Extract the (x, y) coordinate from the center of the cell holding the provided text.  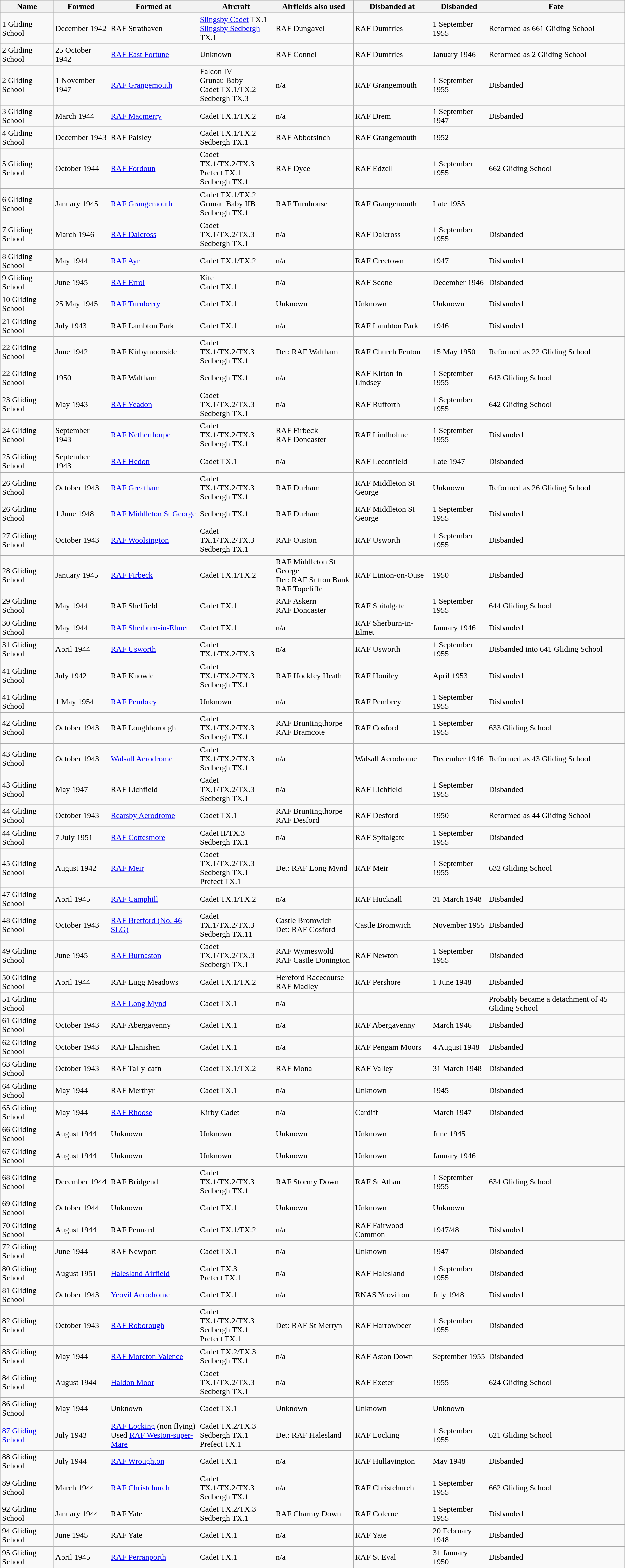
December 1944 (81, 1182)
83 Gliding School (27, 1356)
RAF Roborough (154, 1325)
66 Gliding School (27, 1134)
50 Gliding School (27, 982)
August 1942 (81, 868)
RAF BruntingthorpeRAF Bramcote (314, 728)
RAF Bridgend (154, 1182)
RAF Cosford (392, 728)
30 Gliding School (27, 627)
RAF Fairwood Common (392, 1230)
Late 1947 (459, 461)
RAF Creetown (392, 260)
1 November 1947 (81, 85)
RAF Lindholme (392, 435)
RAF Exeter (392, 1382)
Cadet II/TX.3Sedbergh TX.1 (236, 838)
64 Gliding School (27, 1090)
72 Gliding School (27, 1251)
25 Gliding School (27, 461)
RAF Hedon (154, 461)
27 Gliding School (27, 540)
20 February 1948 (459, 1535)
Cadet TX.1/TX.2/TX.3Prefect TX.1Sedbergh TX.1 (236, 168)
May 1948 (459, 1461)
July 1942 (81, 675)
RAF Turnhouse (314, 204)
May 1943 (81, 404)
RAF Middleton St GeorgeDet: RAF Sutton BankRAF Topcliffe (314, 575)
Reformed as 43 Gliding School (556, 759)
68 Gliding School (27, 1182)
Name (27, 7)
RAF Long Mynd (154, 1004)
RAF Desford (392, 816)
RAF Knowle (154, 675)
Reformed as 2 Gliding School (556, 55)
31 Gliding School (27, 649)
RAF Drem (392, 116)
RAF Yeadon (154, 404)
23 Gliding School (27, 404)
65 Gliding School (27, 1112)
RAF Camphill (154, 899)
9 Gliding School (27, 282)
Det: RAF Halesland (314, 1435)
RAF Firbeck (154, 575)
42 Gliding School (27, 728)
RAF Netherthorpe (154, 435)
RAF East Fortune (154, 55)
Cardiff (392, 1112)
RAF Ouston (314, 540)
RAF Newton (392, 956)
RAF Strathaven (154, 28)
RAF Connel (314, 55)
RAF BruntingthorpeRAF Desford (314, 816)
Castle Bromwich (392, 925)
1 September 1947 (459, 116)
RAF Mona (314, 1068)
January 1944 (81, 1514)
December 1942 (81, 28)
RAF Pershore (392, 982)
RAF Linton-on-Ouse (392, 575)
RAF Greatham (154, 488)
Castle BromwichDet: RAF Cosford (314, 925)
RAF Hullavington (392, 1461)
Yeovil Aerodrome (154, 1295)
Cadet TX.2/TX.3Sedbergh TX.1Prefect TX.1 (236, 1435)
7 Gliding School (27, 234)
81 Gliding School (27, 1295)
642 Gliding School (556, 404)
Slingsby Cadet TX.1Slingsby Sedbergh TX.1 (236, 28)
April 1953 (459, 675)
95 Gliding School (27, 1557)
1955 (459, 1382)
1945 (459, 1090)
5 Gliding School (27, 168)
RAF Hockley Heath (314, 675)
634 Gliding School (556, 1182)
RAF Woolsington (154, 540)
June 1942 (81, 352)
RAF Stormy Down (314, 1182)
8 Gliding School (27, 260)
82 Gliding School (27, 1325)
RAF Kirton-in-Lindsey (392, 378)
621 Gliding School (556, 1435)
RNAS Yeovilton (392, 1295)
Kirby Cadet (236, 1112)
RAF AskernRAF Doncaster (314, 606)
RAF Lugg Meadows (154, 982)
Fate (556, 7)
RAF Pennard (154, 1230)
Halesland Airfield (154, 1273)
RAF Abbotsinch (314, 137)
25 May 1945 (81, 304)
RAF Ayr (154, 260)
70 Gliding School (27, 1230)
21 Gliding School (27, 326)
Formed (81, 7)
61 Gliding School (27, 1025)
RAF Errol (154, 282)
29 Gliding School (27, 606)
RAF Cottesmore (154, 838)
July 1944 (81, 1461)
28 Gliding School (27, 575)
Falcon IVGrunau BabyCadet TX.1/TX.2Sedbergh TX.3 (236, 85)
1 May 1954 (81, 701)
RAF Hucknall (392, 899)
49 Gliding School (27, 956)
Reformed as 44 Gliding School (556, 816)
RAF Llanishen (154, 1047)
15 May 1950 (459, 352)
September 1955 (459, 1356)
Hereford RacecourseRAF Madley (314, 982)
7 July 1951 (81, 838)
89 Gliding School (27, 1487)
643 Gliding School (556, 378)
63 Gliding School (27, 1068)
RAF Turnberry (154, 304)
632 Gliding School (556, 868)
Det: RAF St Merryn (314, 1325)
1946 (459, 326)
RAF Burnaston (154, 956)
RAF Rufforth (392, 404)
RAF Honiley (392, 675)
August 1951 (81, 1273)
RAF Wroughton (154, 1461)
RAF Kirbymoorside (154, 352)
Late 1955 (459, 204)
November 1955 (459, 925)
July 1948 (459, 1295)
Det: RAF Long Mynd (314, 868)
Haldon Moor (154, 1382)
RAF Rhoose (154, 1112)
88 Gliding School (27, 1461)
December 1943 (81, 137)
Cadet TX.1/TX.2/TX.3 (236, 649)
4 August 1948 (459, 1047)
RAF Harrowbeer (392, 1325)
84 Gliding School (27, 1382)
Cadet TX.1/TX.2Sedbergh TX.1 (236, 137)
633 Gliding School (556, 728)
RAF Bretford (No. 46 SLG) (154, 925)
RAF Aston Down (392, 1356)
67 Gliding School (27, 1155)
Airfields also used (314, 7)
RAF St Athan (392, 1182)
RAF Dyce (314, 168)
92 Gliding School (27, 1514)
RAF Edzell (392, 168)
RAF Moreton Valence (154, 1356)
24 Gliding School (27, 435)
RAF St Eval (392, 1557)
47 Gliding School (27, 899)
RAF Macmerry (154, 116)
1 Gliding School (27, 28)
RAF FirbeckRAF Doncaster (314, 435)
May 1947 (81, 790)
RAF Halesland (392, 1273)
Formed at (154, 7)
Cadet TX.3Prefect TX.1 (236, 1273)
87 Gliding School (27, 1435)
Det: RAF Waltham (314, 352)
RAF Newport (154, 1251)
Disbanded at (392, 7)
RAF Locking (392, 1435)
4 Gliding School (27, 137)
624 Gliding School (556, 1382)
10 Gliding School (27, 304)
RAF Sheffield (154, 606)
31 January 1950 (459, 1557)
RAF Dungavel (314, 28)
RAF Loughborough (154, 728)
RAF Scone (392, 282)
48 Gliding School (27, 925)
RAF Tal-y-cafn (154, 1068)
Cadet TX.1/TX.2Grunau Baby IIBSedbergh TX.1 (236, 204)
62 Gliding School (27, 1047)
94 Gliding School (27, 1535)
RAF Pengam Moors (392, 1047)
6 Gliding School (27, 204)
86 Gliding School (27, 1409)
1952 (459, 137)
Cadet TX.1/TX.2/TX.3Sedbergh TX.11 (236, 925)
RAF Perranporth (154, 1557)
69 Gliding School (27, 1208)
45 Gliding School (27, 868)
80 Gliding School (27, 1273)
RAF Valley (392, 1068)
Disbanded into 641 Gliding School (556, 649)
RAF Paisley (154, 137)
RAF Waltham (154, 378)
1947/48 (459, 1230)
RAF Leconfield (392, 461)
RAF Charmy Down (314, 1514)
March 1947 (459, 1112)
Probably became a detachment of 45 Gliding School (556, 1004)
Reformed as 22 Gliding School (556, 352)
RAF WymeswoldRAF Castle Donington (314, 956)
RAF Merthyr (154, 1090)
Rearsby Aerodrome (154, 816)
RAF Fordoun (154, 168)
KiteCadet TX.1 (236, 282)
Reformed as 661 Gliding School (556, 28)
644 Gliding School (556, 606)
3 Gliding School (27, 116)
Reformed as 26 Gliding School (556, 488)
51 Gliding School (27, 1004)
RAF Church Fenton (392, 352)
June 1944 (81, 1251)
25 October 1942 (81, 55)
RAF Locking (non flying)Used RAF Weston-super-Mare (154, 1435)
RAF Colerne (392, 1514)
Aircraft (236, 7)
